Return the [x, y] coordinate for the center point of the cell that contains the specified text.  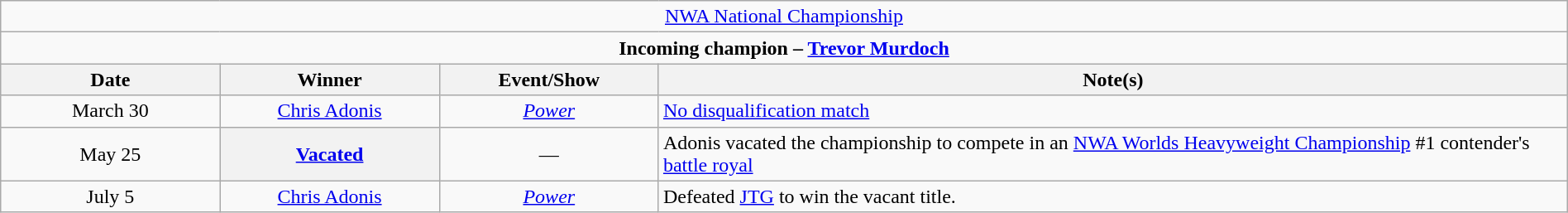
Adonis vacated the championship to compete in an NWA Worlds Heavyweight Championship #1 contender's battle royal [1113, 154]
— [549, 154]
Defeated JTG to win the vacant title. [1113, 196]
July 5 [111, 196]
Winner [329, 80]
March 30 [111, 111]
Incoming champion – Trevor Murdoch [784, 48]
NWA National Championship [784, 17]
Vacated [329, 154]
May 25 [111, 154]
Note(s) [1113, 80]
Event/Show [549, 80]
Date [111, 80]
No disqualification match [1113, 111]
